Determine the [x, y] coordinate at the center of the cell enclosing the given text.  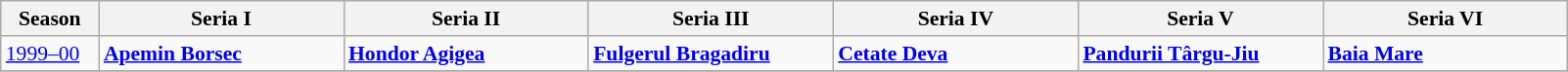
Apemin Borsec [221, 54]
Seria III [711, 18]
Seria I [221, 18]
1999–00 [50, 54]
Fulgerul Bragadiru [711, 54]
Seria IV [955, 18]
Season [50, 18]
Seria II [466, 18]
Cetate Deva [955, 54]
Seria VI [1446, 18]
Pandurii Târgu-Jiu [1200, 54]
Hondor Agigea [466, 54]
Seria V [1200, 18]
Baia Mare [1446, 54]
